Find where the given text appears and provide that cell's center as (x, y) coordinate. 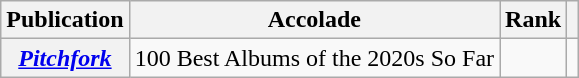
100 Best Albums of the 2020s So Far (314, 58)
Rank (534, 20)
Pitchfork (65, 58)
Publication (65, 20)
Accolade (314, 20)
